Locate the cell with the specified text and output its (x, y) center coordinate. 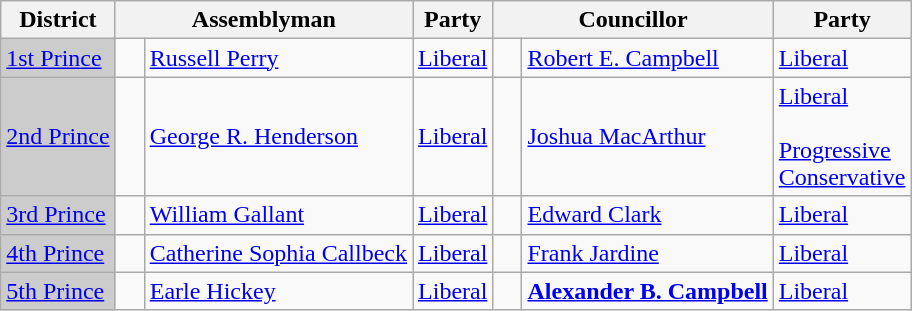
3rd Prince (58, 215)
William Gallant (278, 215)
Joshua MacArthur (648, 136)
Alexander B. Campbell (648, 291)
Edward Clark (648, 215)
Councillor (633, 20)
Russell Perry (278, 58)
4th Prince (58, 253)
Robert E. Campbell (648, 58)
Earle Hickey (278, 291)
Catherine Sophia Callbeck (278, 253)
George R. Henderson (278, 136)
Frank Jardine (648, 253)
LiberalProgressive Conservative (842, 136)
1st Prince (58, 58)
Assemblyman (264, 20)
5th Prince (58, 291)
District (58, 20)
2nd Prince (58, 136)
